Provide the [x, y] coordinate of the cell's center where the given text is located.  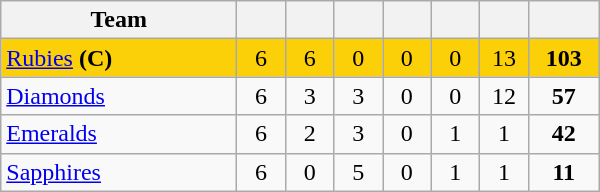
12 [504, 96]
103 [564, 58]
5 [358, 172]
2 [310, 134]
Emeralds [119, 134]
13 [504, 58]
11 [564, 172]
Rubies (C) [119, 58]
57 [564, 96]
Team [119, 20]
Sapphires [119, 172]
42 [564, 134]
Diamonds [119, 96]
